Determine the (x, y) coordinate at the center of the cell enclosing the given text.  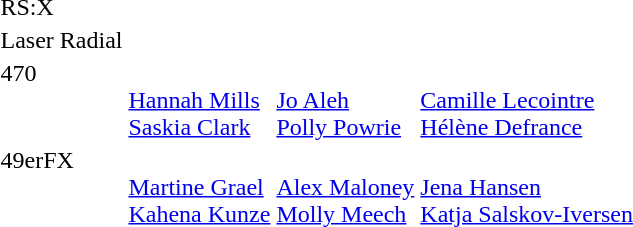
Jo AlehPolly Powrie (346, 100)
Hannah MillsSaskia Clark (200, 100)
